Extract the [x, y] coordinate from the center of the cell holding the provided text.  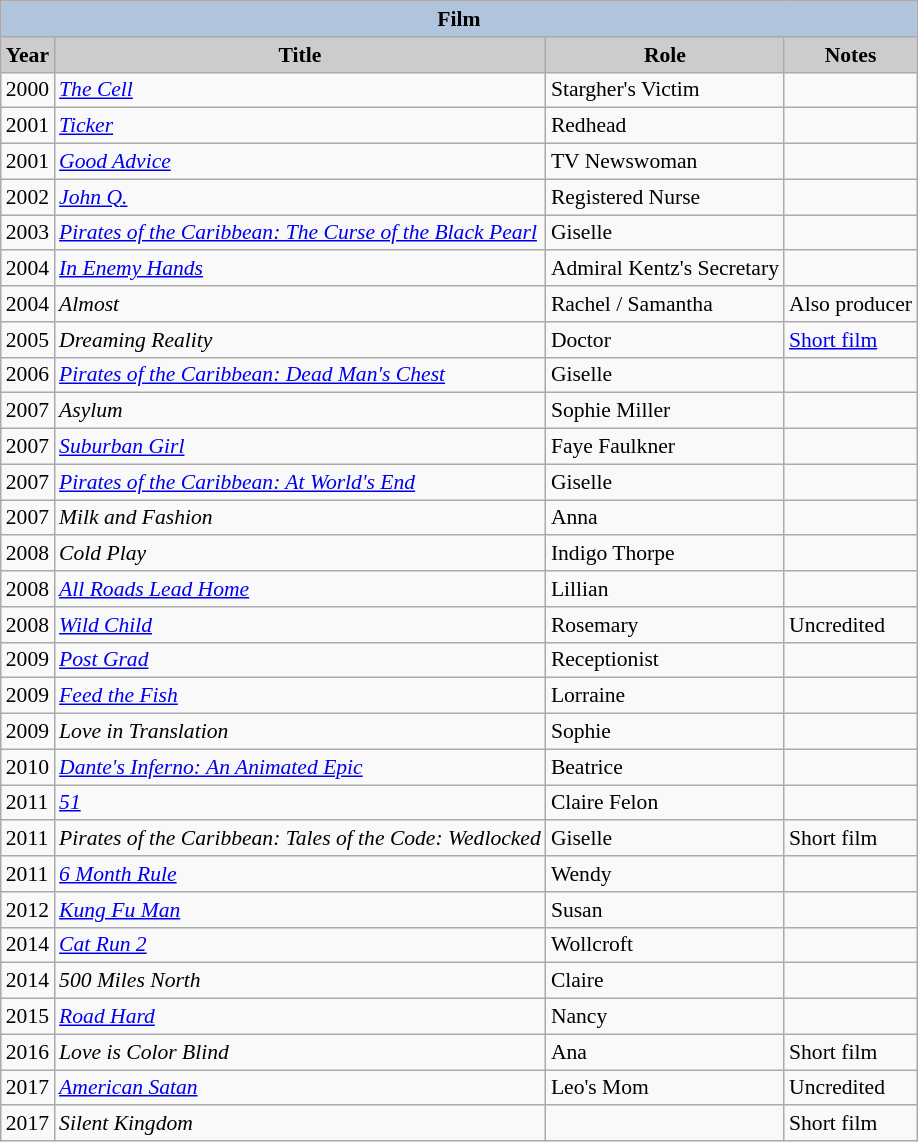
Sophie [665, 732]
Post Grad [300, 660]
Susan [665, 910]
2005 [28, 340]
2000 [28, 90]
Pirates of the Caribbean: Dead Man's Chest [300, 375]
Doctor [665, 340]
6 Month Rule [300, 874]
Wollcroft [665, 945]
Dreaming Reality [300, 340]
Stargher's Victim [665, 90]
Milk and Fashion [300, 518]
Rosemary [665, 625]
Faye Faulkner [665, 447]
Redhead [665, 126]
Feed the Fish [300, 696]
Claire [665, 981]
Love is Color Blind [300, 1052]
2016 [28, 1052]
Role [665, 55]
Wendy [665, 874]
Receptionist [665, 660]
2002 [28, 197]
Admiral Kentz's Secretary [665, 269]
Good Advice [300, 162]
Almost [300, 304]
Anna [665, 518]
Love in Translation [300, 732]
Year [28, 55]
Ticker [300, 126]
Title [300, 55]
Leo's Mom [665, 1088]
Registered Nurse [665, 197]
Asylum [300, 411]
500 Miles North [300, 981]
Also producer [850, 304]
Beatrice [665, 767]
2010 [28, 767]
Ana [665, 1052]
2003 [28, 233]
Road Hard [300, 1017]
Indigo Thorpe [665, 554]
Nancy [665, 1017]
In Enemy Hands [300, 269]
Cat Run 2 [300, 945]
Silent Kingdom [300, 1124]
Suburban Girl [300, 447]
Dante's Inferno: An Animated Epic [300, 767]
John Q. [300, 197]
Sophie Miller [665, 411]
51 [300, 803]
Cold Play [300, 554]
The Cell [300, 90]
Kung Fu Man [300, 910]
TV Newswoman [665, 162]
Pirates of the Caribbean: At World's End [300, 482]
2015 [28, 1017]
2012 [28, 910]
Claire Felon [665, 803]
Rachel / Samantha [665, 304]
Pirates of the Caribbean: The Curse of the Black Pearl [300, 233]
Lorraine [665, 696]
American Satan [300, 1088]
All Roads Lead Home [300, 589]
Lillian [665, 589]
2006 [28, 375]
Film [459, 19]
Pirates of the Caribbean: Tales of the Code: Wedlocked [300, 839]
Notes [850, 55]
Wild Child [300, 625]
